Scan for the cell matching the given text and deliver its [x, y] coordinate at center. 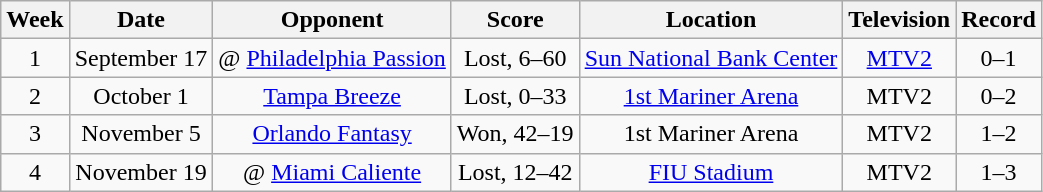
September 17 [141, 58]
1 [35, 58]
1–3 [999, 172]
3 [35, 134]
Week [35, 20]
@ Philadelphia Passion [332, 58]
Lost, 6–60 [515, 58]
November 5 [141, 134]
Date [141, 20]
@ Miami Caliente [332, 172]
4 [35, 172]
0–1 [999, 58]
Orlando Fantasy [332, 134]
Television [900, 20]
Score [515, 20]
November 19 [141, 172]
Won, 42–19 [515, 134]
October 1 [141, 96]
Lost, 0–33 [515, 96]
1–2 [999, 134]
Opponent [332, 20]
Record [999, 20]
0–2 [999, 96]
Location [711, 20]
Tampa Breeze [332, 96]
Sun National Bank Center [711, 58]
FIU Stadium [711, 172]
2 [35, 96]
Lost, 12–42 [515, 172]
